Capture the cell that displays the provided text and extract its (X, Y) central coordinate. 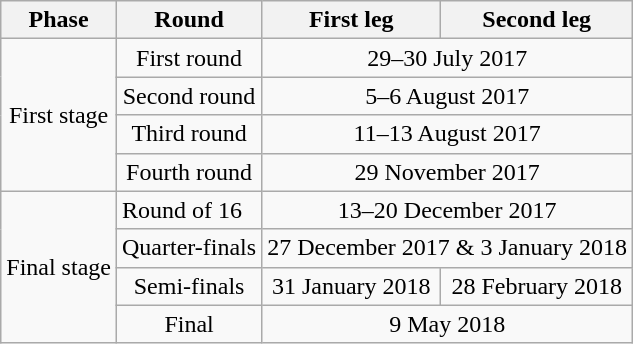
Final stage (59, 267)
Final (188, 324)
First leg (352, 20)
5–6 August 2017 (448, 96)
11–13 August 2017 (448, 134)
Third round (188, 134)
31 January 2018 (352, 286)
29–30 July 2017 (448, 58)
9 May 2018 (448, 324)
Round (188, 20)
Semi-finals (188, 286)
Second round (188, 96)
Phase (59, 20)
27 December 2017 & 3 January 2018 (448, 248)
29 November 2017 (448, 172)
Quarter-finals (188, 248)
Round of 16 (188, 210)
28 February 2018 (537, 286)
Second leg (537, 20)
First stage (59, 115)
13–20 December 2017 (448, 210)
First round (188, 58)
Fourth round (188, 172)
